Capture the cell that displays the provided text and extract its (x, y) central coordinate. 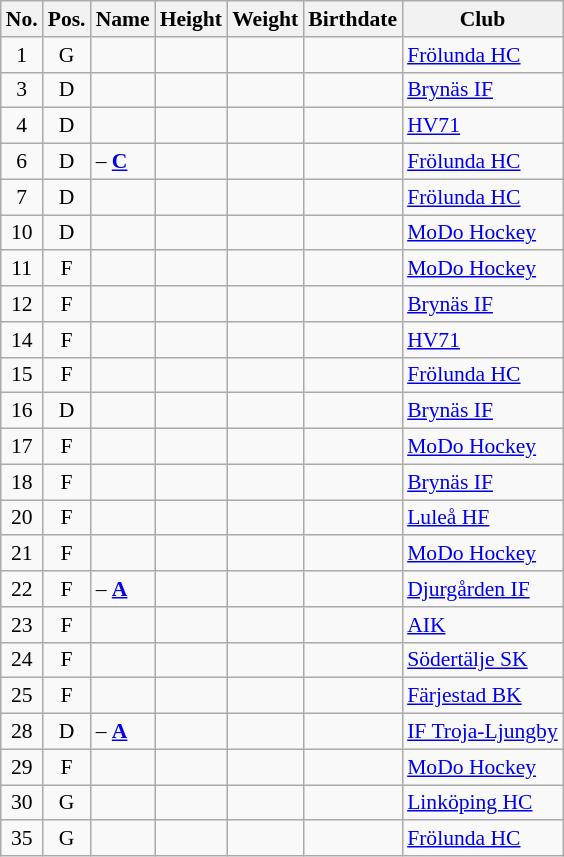
Djurgården IF (482, 589)
12 (22, 304)
3 (22, 90)
22 (22, 589)
10 (22, 233)
7 (22, 197)
IF Troja-Ljungby (482, 732)
6 (22, 162)
14 (22, 340)
25 (22, 696)
Pos. (67, 19)
Linköping HC (482, 803)
Weight (265, 19)
18 (22, 482)
11 (22, 269)
21 (22, 554)
20 (22, 518)
Height (191, 19)
4 (22, 126)
Luleå HF (482, 518)
Name (123, 19)
– C (123, 162)
AIK (482, 625)
Färjestad BK (482, 696)
15 (22, 375)
29 (22, 767)
Club (482, 19)
23 (22, 625)
17 (22, 447)
Birthdate (352, 19)
35 (22, 839)
1 (22, 55)
24 (22, 660)
No. (22, 19)
28 (22, 732)
16 (22, 411)
30 (22, 803)
Södertälje SK (482, 660)
